Scan for the cell matching the given text and deliver its (x, y) coordinate at center. 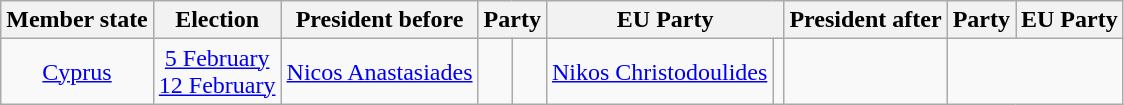
Member state (78, 20)
5 February12 February (217, 72)
Cyprus (78, 72)
Nikos Christodoulides (659, 72)
President before (380, 20)
Nicos Anastasiades (380, 72)
Election (217, 20)
President after (866, 20)
